From the cell containing the given text, extract its center point as (X, Y) coordinate. 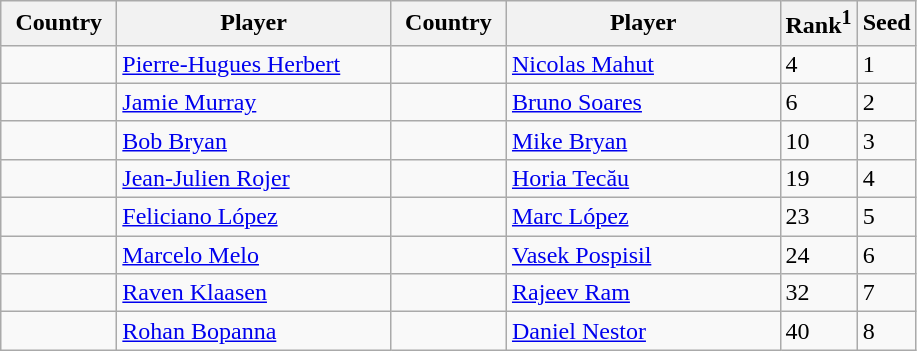
10 (818, 140)
24 (818, 255)
32 (818, 293)
1 (886, 64)
3 (886, 140)
Nicolas Mahut (643, 64)
40 (818, 331)
Marcelo Melo (254, 255)
Bob Bryan (254, 140)
7 (886, 293)
Seed (886, 24)
2 (886, 102)
19 (818, 178)
Bruno Soares (643, 102)
Vasek Pospisil (643, 255)
Jean-Julien Rojer (254, 178)
23 (818, 217)
Feliciano López (254, 217)
Jamie Murray (254, 102)
8 (886, 331)
Rank1 (818, 24)
5 (886, 217)
Rajeev Ram (643, 293)
Pierre-Hugues Herbert (254, 64)
Horia Tecău (643, 178)
Rohan Bopanna (254, 331)
Mike Bryan (643, 140)
Raven Klaasen (254, 293)
Daniel Nestor (643, 331)
Marc López (643, 217)
